Return the (x, y) coordinate for the center point of the cell that contains the specified text.  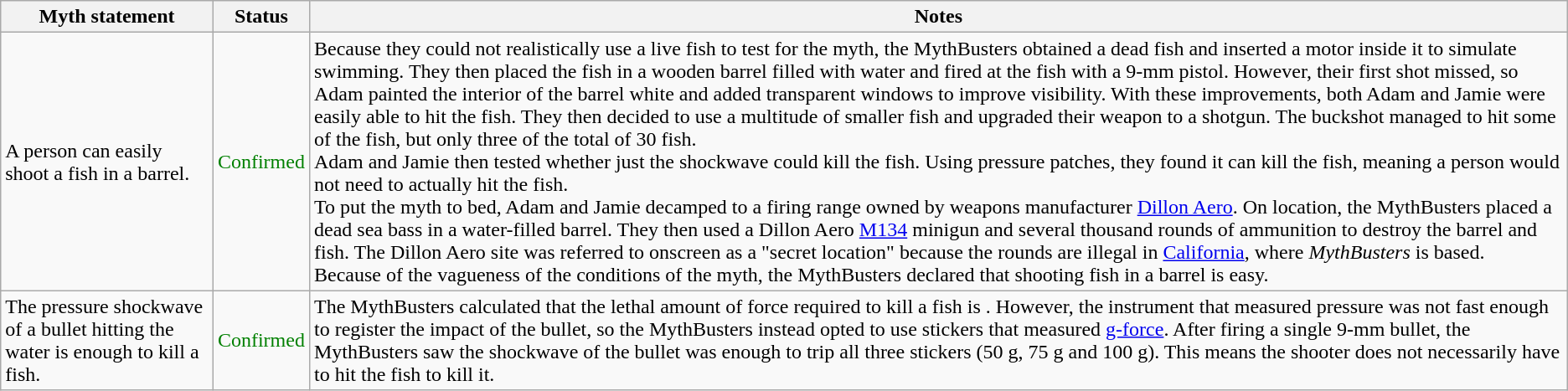
A person can easily shoot a fish in a barrel. (107, 162)
Myth statement (107, 17)
The pressure shockwave of a bullet hitting the water is enough to kill a fish. (107, 340)
Status (261, 17)
Notes (938, 17)
